Capture the cell that displays the provided text and extract its (x, y) central coordinate. 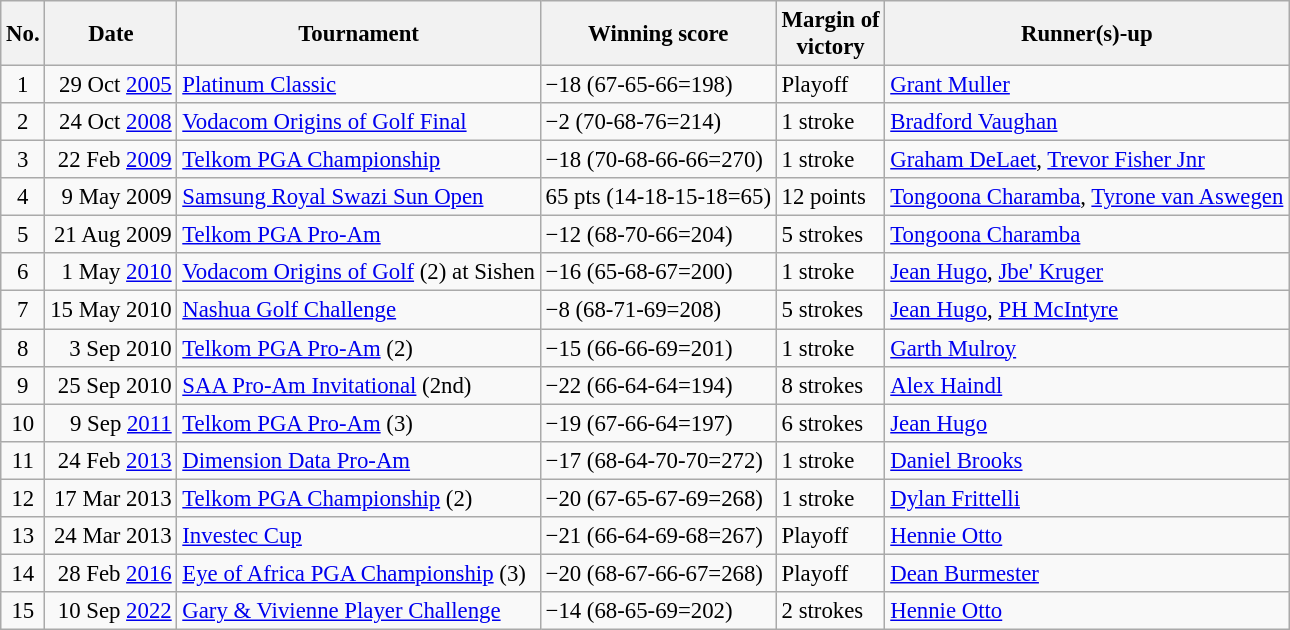
Grant Muller (1087, 85)
65 pts (14-18-15-18=65) (658, 197)
−18 (67-65-66=198) (658, 85)
Garth Mulroy (1087, 348)
7 (23, 310)
13 (23, 536)
6 (23, 273)
Dean Burmester (1087, 573)
Jean Hugo, PH McIntyre (1087, 310)
29 Oct 2005 (111, 85)
−15 (66-66-69=201) (658, 348)
3 (23, 160)
No. (23, 34)
8 strokes (830, 385)
5 (23, 235)
Investec Cup (358, 536)
Alex Haindl (1087, 385)
−20 (67-65-67-69=268) (658, 498)
−19 (67-66-64=197) (658, 423)
Telkom PGA Pro-Am (3) (358, 423)
Tongoona Charamba (1087, 235)
Dylan Frittelli (1087, 498)
14 (23, 573)
Dimension Data Pro-Am (358, 460)
Samsung Royal Swazi Sun Open (358, 197)
25 Sep 2010 (111, 385)
Vodacom Origins of Golf Final (358, 122)
Telkom PGA Pro-Am (358, 235)
Gary & Vivienne Player Challenge (358, 611)
−22 (66-64-64=194) (658, 385)
2 strokes (830, 611)
15 (23, 611)
9 (23, 385)
Tournament (358, 34)
−18 (70-68-66-66=270) (658, 160)
24 Mar 2013 (111, 536)
Telkom PGA Pro-Am (2) (358, 348)
8 (23, 348)
Graham DeLaet, Trevor Fisher Jnr (1087, 160)
Margin ofvictory (830, 34)
6 strokes (830, 423)
Daniel Brooks (1087, 460)
−8 (68-71-69=208) (658, 310)
4 (23, 197)
3 Sep 2010 (111, 348)
Telkom PGA Championship (2) (358, 498)
21 Aug 2009 (111, 235)
12 points (830, 197)
Bradford Vaughan (1087, 122)
Eye of Africa PGA Championship (3) (358, 573)
Jean Hugo, Jbe' Kruger (1087, 273)
Telkom PGA Championship (358, 160)
10 (23, 423)
1 (23, 85)
9 May 2009 (111, 197)
−17 (68-64-70-70=272) (658, 460)
Nashua Golf Challenge (358, 310)
Date (111, 34)
SAA Pro-Am Invitational (2nd) (358, 385)
Jean Hugo (1087, 423)
−2 (70-68-76=214) (658, 122)
−20 (68-67-66-67=268) (658, 573)
Vodacom Origins of Golf (2) at Sishen (358, 273)
1 May 2010 (111, 273)
−14 (68-65-69=202) (658, 611)
24 Feb 2013 (111, 460)
2 (23, 122)
Tongoona Charamba, Tyrone van Aswegen (1087, 197)
10 Sep 2022 (111, 611)
15 May 2010 (111, 310)
28 Feb 2016 (111, 573)
17 Mar 2013 (111, 498)
12 (23, 498)
22 Feb 2009 (111, 160)
11 (23, 460)
9 Sep 2011 (111, 423)
Runner(s)-up (1087, 34)
Platinum Classic (358, 85)
−21 (66-64-69-68=267) (658, 536)
−12 (68-70-66=204) (658, 235)
24 Oct 2008 (111, 122)
Winning score (658, 34)
−16 (65-68-67=200) (658, 273)
